Identify which cell holds the provided text, then report its [X, Y] central coordinate. 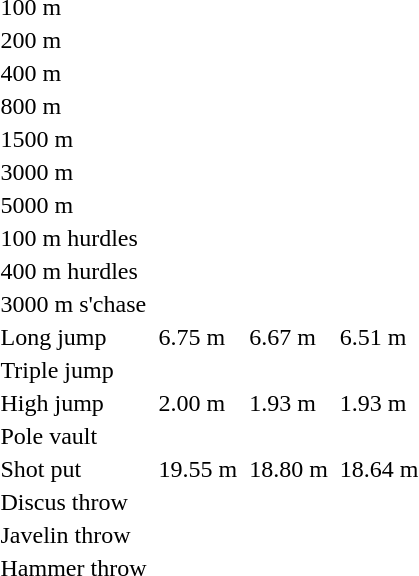
6.75 m [198, 337]
18.80 m [289, 469]
2.00 m [198, 403]
6.67 m [289, 337]
19.55 m [198, 469]
1.93 m [289, 403]
